Search for the cell housing the specified text and yield its (x, y) center coordinate. 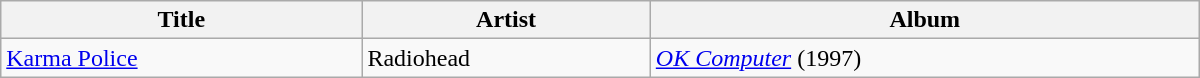
Artist (506, 20)
Radiohead (506, 58)
Title (182, 20)
Karma Police (182, 58)
OK Computer (1997) (924, 58)
Album (924, 20)
